Find where the given text appears and provide that cell's center as [X, Y] coordinate. 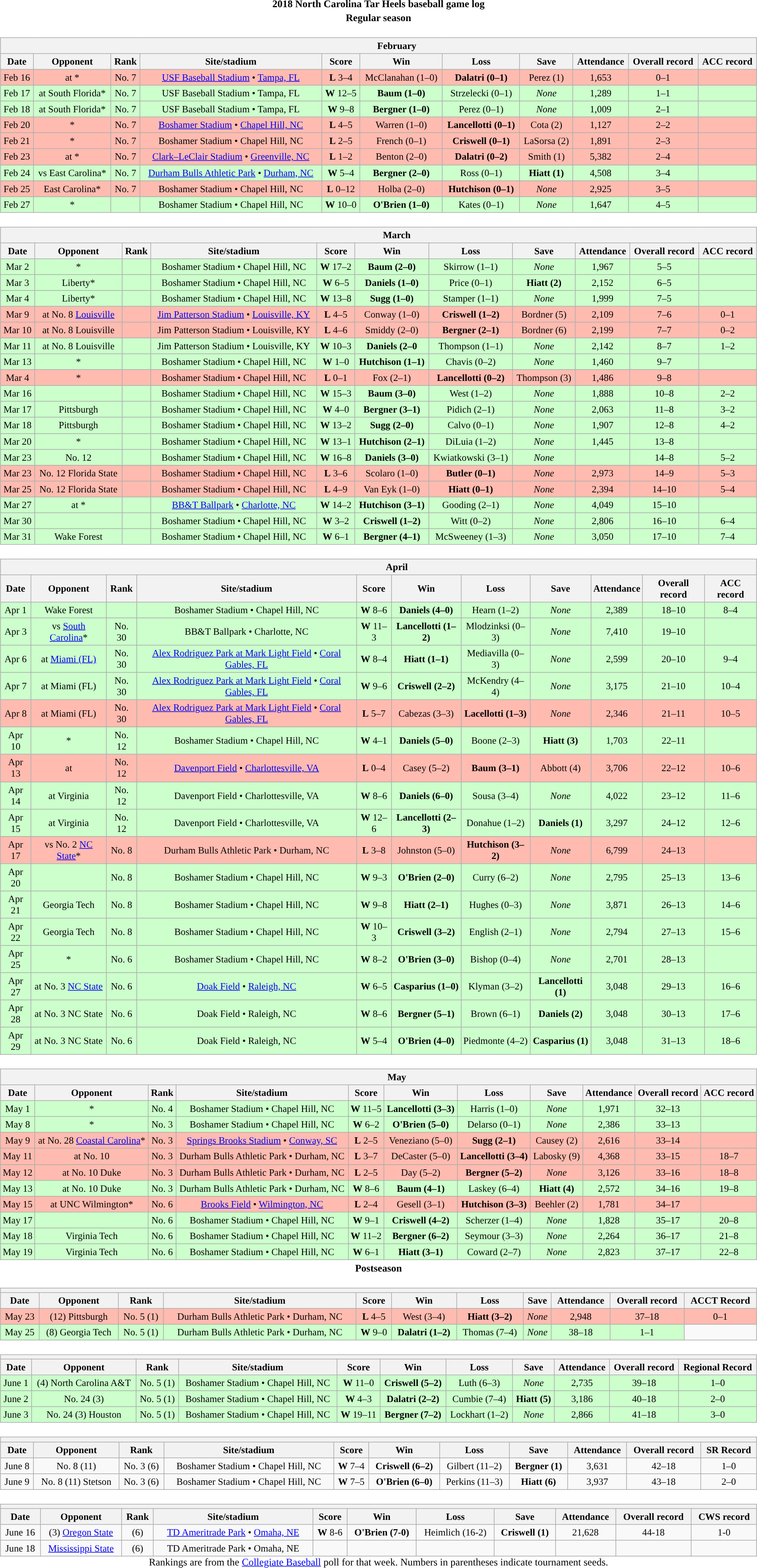
Johnston (5–0) [426, 850]
Skirrow (1–1) [471, 266]
23–12 [673, 796]
Brown (6–1) [496, 1014]
Daniels (5–0) [426, 741]
June 9 [17, 1481]
3–2 [727, 410]
Bergner (5–1) [426, 1014]
L 3–8 [374, 850]
Springs Brooks Stadium • Conway, SC [262, 1141]
22–8 [729, 1252]
6–5 [664, 283]
Apr 21 [16, 905]
44-18 [654, 1532]
W 12–5 [341, 93]
Mar 20 [18, 441]
Hiatt (6) [538, 1481]
Hiatt (3) [561, 741]
Criswell (2–2) [426, 687]
W 9–0 [373, 1332]
2,386 [609, 1125]
Bergner (1) [538, 1466]
May 1 [18, 1109]
7–4 [727, 537]
39–18 [644, 1383]
Hughes (0–3) [496, 905]
Laskey (6–4) [494, 1188]
Sousa (3–4) [496, 796]
24–13 [673, 850]
May 23 [20, 1316]
2,701 [617, 959]
12–6 [730, 823]
at No. 10 [92, 1156]
L 2–4 [366, 1204]
June 18 [20, 1548]
14–10 [664, 489]
O'Brien (4–0) [426, 1041]
1,445 [602, 441]
3,050 [602, 537]
19–10 [673, 632]
Criswell (6–2) [404, 1466]
Warren (1–0) [401, 125]
W 11–3 [374, 632]
Mar 17 [18, 410]
W 19–11 [358, 1415]
Harris (1–0) [494, 1109]
30–13 [673, 1014]
Donahue (1–2) [496, 823]
Mar 30 [18, 521]
May 25 [20, 1332]
Hiatt (5) [534, 1399]
Apr 13 [16, 768]
W 8-6 [330, 1532]
Criswell (4–2) [421, 1220]
Apr 22 [16, 932]
Baum (4–1) [421, 1188]
W 4–1 [374, 741]
Pidich (2–1) [471, 410]
Feb 17 [17, 93]
No. 24 (3) Houston [84, 1415]
Luth (6–3) [479, 1383]
2,925 [601, 189]
Perez (1) [546, 77]
16–6 [730, 986]
5–4 [727, 489]
2,948 [580, 1316]
Lockhart (1–2) [479, 1415]
Sugg (2–0) [392, 425]
21–10 [673, 687]
Daniels (2) [561, 1014]
Chavis (0–2) [471, 362]
SR Record [729, 1450]
1,460 [602, 362]
Apr 10 [16, 741]
35–17 [668, 1220]
Apr 3 [16, 632]
Hutchison (3–1) [392, 505]
25–13 [673, 878]
Mississippi State [81, 1548]
DiLuia (1–2) [471, 441]
Bergner (3–1) [392, 410]
Bordner (5) [544, 314]
L 0–4 [374, 768]
Van Eyk (1–0) [392, 489]
26–13 [673, 905]
Calvo (0–1) [471, 425]
Witt (0–2) [471, 521]
Apr 28 [16, 1014]
Criswell (3–2) [426, 932]
W 3–2 [336, 521]
4,508 [601, 173]
20–10 [673, 659]
1,781 [609, 1204]
Gesell (3–1) [421, 1204]
Apr 6 [16, 659]
37–18 [647, 1316]
Price (0–1) [471, 283]
W 10–0 [341, 204]
Benton (2–0) [401, 157]
Feb 16 [17, 77]
L 0–12 [341, 189]
Apr 20 [16, 878]
(8) Georgia Tech [79, 1332]
Bergner (7–2) [413, 1415]
vs No. 2 NC State* [68, 850]
W 11–0 [358, 1383]
Bergner (5–2) [494, 1172]
17–10 [664, 537]
2,199 [602, 330]
W 11–2 [366, 1236]
8–4 [730, 610]
3,126 [609, 1172]
Hiatt (3–1) [421, 1252]
at [68, 768]
Fox (2–1) [392, 378]
10–5 [730, 714]
Lancellotti (3–3) [421, 1109]
1,888 [602, 394]
Perez (0–1) [481, 109]
11–6 [730, 796]
11–8 [664, 410]
15–6 [730, 932]
April [378, 567]
Delarso (0–1) [494, 1125]
14–6 [730, 905]
W 13–8 [336, 299]
Dalatri (0–1) [481, 77]
7,410 [617, 632]
1,653 [601, 77]
3,175 [617, 687]
O'Brien (2–0) [426, 878]
33–13 [668, 1125]
W 7–5 [351, 1481]
2,063 [602, 410]
4,049 [602, 505]
Hearn (1–2) [496, 610]
English (2–1) [496, 932]
No. 4 [162, 1109]
2,152 [602, 283]
Hiatt (3–2) [490, 1316]
W 16–8 [336, 457]
1,967 [602, 266]
Feb 24 [17, 173]
O'Brien (1–0) [401, 204]
31–13 [673, 1041]
3,631 [597, 1466]
2,866 [582, 1415]
Cota (2) [546, 125]
0–2 [727, 330]
June 3 [16, 1415]
Apr 15 [16, 823]
May 13 [18, 1188]
June 8 [17, 1466]
Gilbert (11–2) [474, 1466]
2,109 [602, 314]
9–4 [730, 659]
1,971 [609, 1109]
W 7–4 [351, 1466]
McClanahan (1–0) [401, 77]
18–6 [730, 1041]
Butler (0–1) [471, 473]
Mar 27 [18, 505]
W 12–6 [374, 823]
Kates (0–1) [481, 204]
14–8 [664, 457]
Sugg (1–0) [392, 299]
34–16 [668, 1188]
at UNC Wilmington* [92, 1204]
1,289 [601, 93]
1-0 [724, 1532]
French (0–1) [401, 141]
Mar 25 [18, 489]
27–13 [673, 932]
May 11 [18, 1156]
March [378, 235]
Mar 18 [18, 425]
Apr 27 [16, 986]
Hiatt (2) [544, 283]
9–8 [664, 378]
5,382 [601, 157]
W 13–1 [336, 441]
Smiddy (2–0) [392, 330]
18–10 [673, 610]
Feb 25 [17, 189]
Criswell (1) [525, 1532]
Hutchison (1–1) [392, 362]
June 2 [16, 1399]
vs East Carolina* [72, 173]
1,486 [602, 378]
2,389 [617, 610]
4,368 [609, 1156]
Ross (0–1) [481, 173]
L 3–7 [366, 1156]
Mar 13 [18, 362]
14–9 [664, 473]
June 1 [16, 1383]
2,142 [602, 346]
Beehler (2) [557, 1204]
Dalatri (1–2) [424, 1332]
Veneziano (5–0) [421, 1141]
4–5 [663, 204]
Daniels (1) [561, 823]
2,394 [602, 489]
3,937 [597, 1481]
Boone (2–3) [496, 741]
20–8 [729, 1220]
7–5 [664, 299]
McSweeney (1–3) [471, 537]
10–8 [664, 394]
Sugg (2–1) [494, 1141]
5–2 [727, 457]
Conway (1–0) [392, 314]
3–4 [663, 173]
Bordner (6) [544, 330]
33–16 [668, 1172]
Hiatt (0–1) [471, 489]
Lancellotti (1–2) [426, 632]
1,891 [601, 141]
1,009 [601, 109]
McKendry (4–4) [496, 687]
W 11–5 [366, 1109]
Bergner (4–1) [392, 537]
W 14–2 [336, 505]
Dalatri (2–2) [413, 1399]
Apr 17 [16, 850]
2,735 [582, 1383]
1,647 [601, 204]
21–8 [729, 1236]
Bergner (2–1) [471, 330]
Daniels (4–0) [426, 610]
L 0–1 [336, 378]
10–6 [730, 768]
16–10 [664, 521]
22–11 [673, 741]
Coward (2–7) [494, 1252]
Feb 20 [17, 125]
33–14 [668, 1141]
W 8–2 [374, 959]
Hiatt (1) [546, 173]
Apr 25 [16, 959]
2,795 [617, 878]
2,806 [602, 521]
(4) North Carolina A&T [84, 1383]
Apr 1 [16, 610]
15–10 [664, 505]
Stamper (1–1) [471, 299]
Lancellotti (3–4) [494, 1156]
Cabezas (3–3) [426, 714]
Seymour (3–3) [494, 1236]
Hutchison (3–3) [494, 1204]
W 15–3 [336, 394]
Thomas (7–4) [490, 1332]
Mar 16 [18, 394]
O'Brien (6–0) [404, 1481]
4,022 [617, 796]
W 4–0 [336, 410]
Feb 23 [17, 157]
L 5–7 [374, 714]
32–13 [668, 1109]
Casey (5–2) [426, 768]
Scherzer (1–4) [494, 1220]
May [378, 1077]
42–18 [663, 1466]
(3) Oregon State [81, 1532]
Hutchison (0–1) [481, 189]
Criswell (0–1) [481, 141]
W 9–1 [366, 1220]
1,999 [602, 299]
May 19 [18, 1252]
18–8 [729, 1172]
Feb 18 [17, 109]
Scolaro (1–0) [392, 473]
18–7 [729, 1156]
May 9 [18, 1141]
7–7 [664, 330]
22–12 [673, 768]
Daniels (1–0) [392, 283]
DeCaster (5–0) [421, 1156]
2,572 [609, 1188]
Casparius (1–0) [426, 986]
No. 8 (11) Stetson [76, 1481]
Apr 29 [16, 1041]
9–7 [664, 362]
W 1–0 [336, 362]
1,828 [609, 1220]
40–18 [644, 1399]
Hiatt (4) [557, 1188]
W 6–2 [366, 1125]
Causey (2) [557, 1141]
LaSorsa (2) [546, 141]
at No. 28 Coastal Carolina* [92, 1141]
Mar 9 [18, 314]
2,599 [617, 659]
3,706 [617, 768]
Mediavilla (0–3) [496, 659]
Lancellotti (1) [561, 986]
Casparius (1) [561, 1041]
Daniels (2–0 [392, 346]
Thompson (1–1) [471, 346]
Apr 8 [16, 714]
Bergner (2–0) [401, 173]
24–12 [673, 823]
29–13 [673, 986]
Strzelecki (0–1) [481, 93]
34–17 [668, 1204]
O'Brien (7-0) [382, 1532]
28–13 [673, 959]
2,794 [617, 932]
L 1–2 [341, 157]
May 17 [18, 1220]
1,907 [602, 425]
Piedmonte (4–2) [496, 1041]
33–15 [668, 1156]
No. 24 (3) [84, 1399]
W 13–2 [336, 425]
38–18 [580, 1332]
East Carolina* [72, 189]
17–6 [730, 1014]
Day (5–2) [421, 1172]
5–3 [727, 473]
W 17–2 [336, 266]
Daniels (3–0) [392, 457]
41–18 [644, 1415]
Mar 11 [18, 346]
21–11 [673, 714]
6,799 [617, 850]
1,127 [601, 125]
Mar 10 [18, 330]
Mar 31 [18, 537]
10–4 [730, 687]
Baum (3–0) [392, 394]
Holba (2–0) [401, 189]
February [378, 46]
Kwiatkowski (3–1) [471, 457]
L 3–4 [341, 77]
Apr 7 [16, 687]
Hutchison (2–1) [392, 441]
Lancellotti (0–1) [481, 125]
6–4 [727, 521]
Criswell (5–2) [413, 1383]
O'Brien (3–0) [426, 959]
2–4 [663, 157]
4–2 [727, 425]
West (3–4) [424, 1316]
21,628 [585, 1532]
Lancellotti (0–2) [471, 378]
Gooding (2–1) [471, 505]
CWS record [724, 1516]
O'Brien (5–0) [421, 1125]
Hiatt (2–1) [426, 905]
Smith (1) [546, 157]
Thompson (3) [544, 378]
Hiatt (1–1) [426, 659]
Hutchison (3–2) [496, 850]
Baum (3–1) [496, 768]
Apr 14 [16, 796]
Feb 21 [17, 141]
3,186 [582, 1399]
3,297 [617, 823]
3–0 [718, 1415]
Heimlich (16-2) [455, 1532]
Mar 3 [18, 283]
1–2 [727, 346]
3–5 [663, 189]
Abbott (4) [561, 768]
2,616 [609, 1141]
2,823 [609, 1252]
2,264 [609, 1236]
5–5 [664, 266]
3,871 [617, 905]
36–17 [668, 1236]
Baum (1–0) [401, 93]
W 9–6 [374, 687]
13–6 [730, 878]
W 4–3 [358, 1399]
Daniels (6–0) [426, 796]
Lacellotti (1–3) [496, 714]
May 15 [18, 1204]
vs South Carolina* [68, 632]
Cumbie (7–4) [479, 1399]
19–8 [729, 1188]
W 9–3 [374, 878]
Bergner (6–2) [421, 1236]
Labosky (9) [557, 1156]
May 12 [18, 1172]
1,703 [617, 741]
Bishop (0–4) [496, 959]
Clark–LeClair Stadium • Greenville, NC [231, 157]
2–3 [663, 141]
12–8 [664, 425]
Klyman (3–2) [496, 986]
No. 8 (11) [76, 1466]
Baum (2–0) [392, 266]
8–7 [664, 346]
Mar 2 [18, 266]
West (1–2) [471, 394]
Bergner (1–0) [401, 109]
43–18 [663, 1481]
L 4–6 [336, 330]
2,346 [617, 714]
37–17 [668, 1252]
May 18 [18, 1236]
Curry (6–2) [496, 878]
Lancellotti (2–3) [426, 823]
Perkins (11–3) [474, 1481]
L 4–9 [336, 489]
May 8 [18, 1125]
13–8 [664, 441]
Mlodzinksi (0–3) [496, 632]
L 3–6 [336, 473]
2,973 [602, 473]
2–1 [663, 109]
7–6 [664, 314]
Dalatri (0–2) [481, 157]
ACCT Record [720, 1301]
Feb 27 [17, 204]
Regional Record [718, 1367]
(12) Pittsburgh [79, 1316]
Brooks Field • Wilmington, NC [262, 1204]
June 16 [20, 1532]
W 8–4 [374, 659]
